Determine the (x, y) coordinate at the center of the cell enclosing the given text.  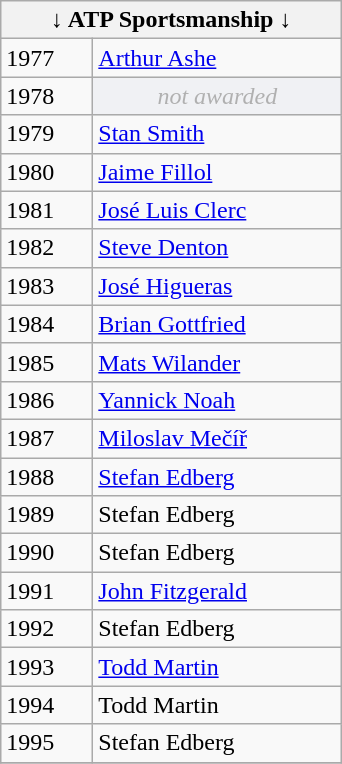
1990 (47, 553)
1983 (47, 286)
1982 (47, 248)
1991 (47, 591)
José Higueras (218, 286)
Steve Denton (218, 248)
1984 (47, 324)
1977 (47, 58)
1993 (47, 667)
Brian Gottfried (218, 324)
John Fitzgerald (218, 591)
Miloslav Mečíř (218, 438)
Arthur Ashe (218, 58)
Yannick Noah (218, 400)
Mats Wilander (218, 362)
José Luis Clerc (218, 210)
1979 (47, 134)
1992 (47, 629)
Stan Smith (218, 134)
1987 (47, 438)
Jaime Fillol (218, 172)
1985 (47, 362)
1994 (47, 705)
1981 (47, 210)
not awarded (218, 96)
1995 (47, 743)
1980 (47, 172)
1989 (47, 515)
1988 (47, 477)
1978 (47, 96)
↓ ATP Sportsmanship ↓ (172, 20)
1986 (47, 400)
